For the text-containing cell, return its midpoint in [x, y] coordinate format. 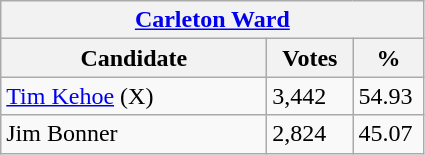
Carleton Ward [212, 20]
45.07 [388, 134]
Jim Bonner [134, 134]
Votes [310, 58]
Candidate [134, 58]
2,824 [310, 134]
54.93 [388, 96]
% [388, 58]
3,442 [310, 96]
Tim Kehoe (X) [134, 96]
